Find where the given text appears and provide that cell's center as (X, Y) coordinate. 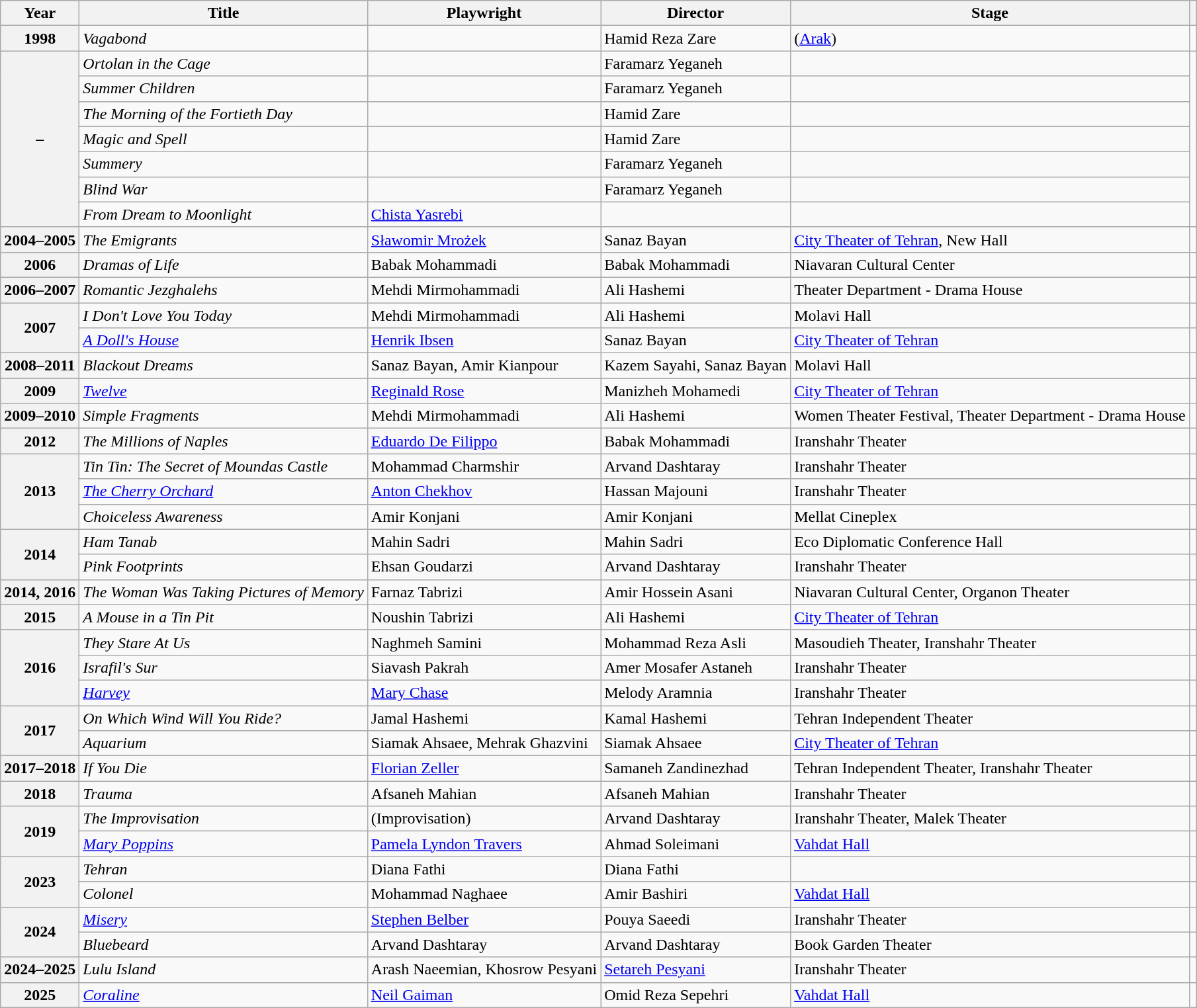
Ehsan Goudarzi (484, 567)
Tehran Independent Theater (990, 718)
2008–2011 (40, 366)
Ahmad Soleimani (696, 844)
Niavaran Cultural Center (990, 265)
Niavaran Cultural Center, Organon Theater (990, 592)
Siavash Pakrah (484, 667)
Siamak Ahsaee (696, 743)
2009 (40, 391)
Mary Chase (484, 693)
Stephen Belber (484, 919)
Mohammad Naghaee (484, 894)
The Cherry Orchard (224, 491)
Blackout Dreams (224, 366)
The Millions of Naples (224, 441)
Jamal Hashemi (484, 718)
Title (224, 13)
Iranshahr Theater, Malek Theater (990, 819)
Reginald Rose (484, 391)
Florian Zeller (484, 769)
1998 (40, 38)
Siamak Ahsaee, Mehrak Ghazvini (484, 743)
Vagabond (224, 38)
Lulu Island (224, 970)
– (40, 139)
Book Garden Theater (990, 945)
Mellat Cineplex (990, 517)
2014, 2016 (40, 592)
Noushin Tabrizi (484, 617)
2017 (40, 730)
Simple Fragments (224, 416)
Misery (224, 919)
Eduardo De Filippo (484, 441)
Tehran Independent Theater, Iranshahr Theater (990, 769)
Israfil's Sur (224, 667)
Farnaz Tabrizi (484, 592)
Theater Department - Drama House (990, 290)
2024–2025 (40, 970)
Sanaz Bayan, Amir Kianpour (484, 366)
Naghmeh Samini (484, 642)
Dramas of Life (224, 265)
Pamela Lyndon Travers (484, 844)
Harvey (224, 693)
2023 (40, 882)
Trauma (224, 794)
Pouya Saeedi (696, 919)
The Improvisation (224, 819)
Mohammad Charmshir (484, 466)
I Don't Love You Today (224, 315)
Director (696, 13)
Neil Gaiman (484, 995)
2016 (40, 667)
They Stare At Us (224, 642)
Colonel (224, 894)
Mohammad Reza Asli (696, 642)
Ham Tanab (224, 542)
Ortolan in the Cage (224, 63)
Melody Aramnia (696, 693)
2024 (40, 932)
Women Theater Festival, Theater Department - Drama House (990, 416)
2007 (40, 328)
Setareh Pesyani (696, 970)
Amer Mosafer Astaneh (696, 667)
2015 (40, 617)
Year (40, 13)
Omid Reza Sepehri (696, 995)
2004–2005 (40, 239)
If You Die (224, 769)
2025 (40, 995)
A Mouse in a Tin Pit (224, 617)
Bluebeard (224, 945)
(Improvisation) (484, 819)
Stage (990, 13)
2012 (40, 441)
Summer Children (224, 89)
Chista Yasrebi (484, 214)
Aquarium (224, 743)
2018 (40, 794)
2019 (40, 831)
Anton Chekhov (484, 491)
The Woman Was Taking Pictures of Memory (224, 592)
Samaneh Zandinezhad (696, 769)
Blind War (224, 189)
Hamid Reza Zare (696, 38)
Masoudieh Theater, Iranshahr Theater (990, 642)
Romantic Jezghalehs (224, 290)
Manizheh Mohamedi (696, 391)
From Dream to Moonlight (224, 214)
Amir Bashiri (696, 894)
2014 (40, 554)
On Which Wind Will You Ride? (224, 718)
Kamal Hashemi (696, 718)
2006 (40, 265)
Choiceless Awareness (224, 517)
Henrik Ibsen (484, 341)
Eco Diplomatic Conference Hall (990, 542)
Amir Hossein Asani (696, 592)
Coraline (224, 995)
Arash Naeemian, Khosrow Pesyani (484, 970)
2013 (40, 491)
2017–2018 (40, 769)
Magic and Spell (224, 139)
Tin Tin: The Secret of Moundas Castle (224, 466)
2009–2010 (40, 416)
Tehran (224, 869)
City Theater of Tehran, New Hall (990, 239)
Hassan Majouni (696, 491)
Summery (224, 164)
Kazem Sayahi, Sanaz Bayan (696, 366)
The Morning of the Fortieth Day (224, 114)
2006–2007 (40, 290)
A Doll's House (224, 341)
The Emigrants (224, 239)
Mary Poppins (224, 844)
Pink Footprints (224, 567)
Sławomir Mrożek (484, 239)
(Arak) (990, 38)
Playwright (484, 13)
Twelve (224, 391)
